For the text-containing cell, return its midpoint in (x, y) coordinate format. 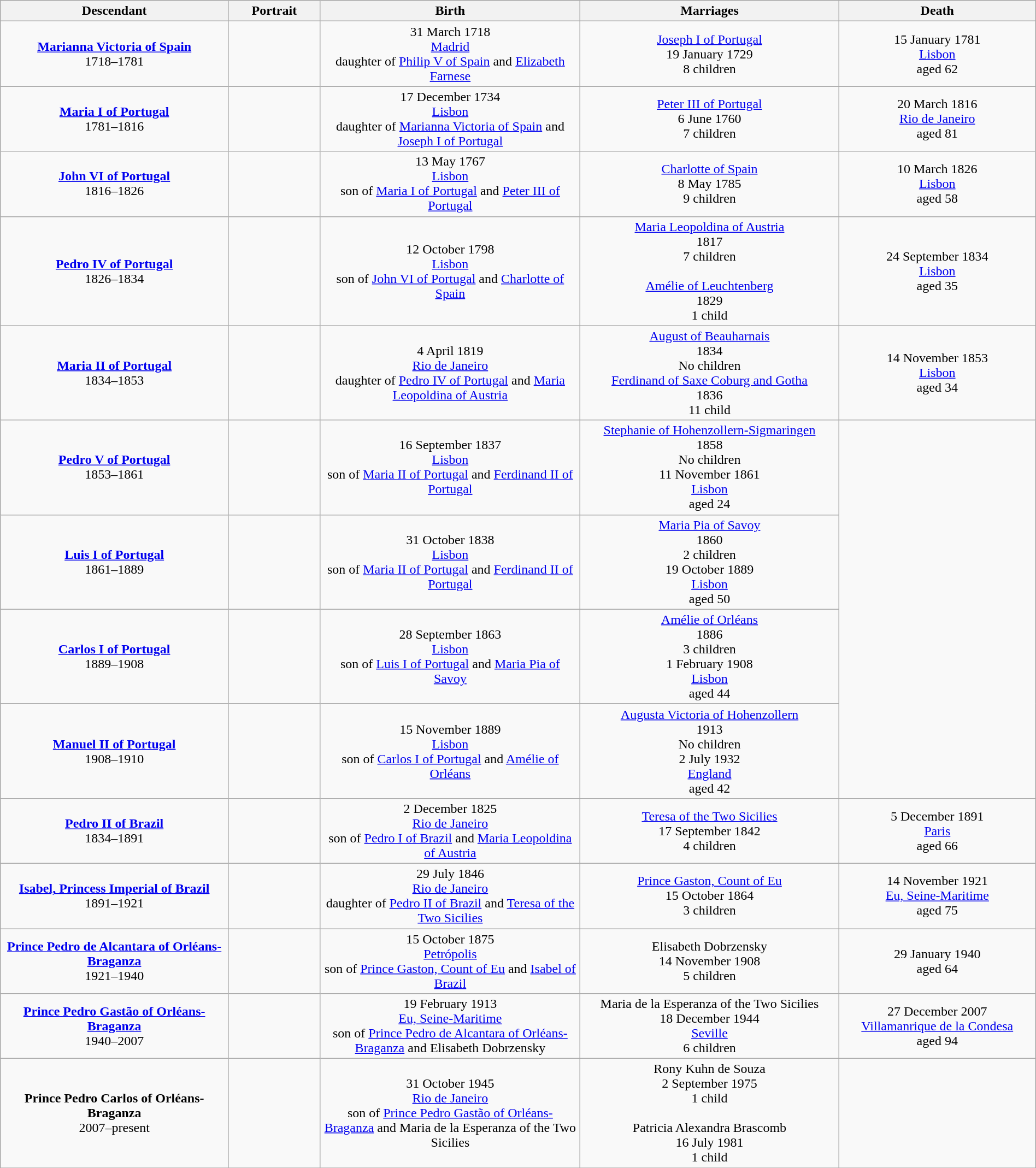
August of Beauharnais1834No childrenFerdinand of Saxe Coburg and Gotha183611 child (710, 373)
2 December 1825Rio de Janeiroson of Pedro I of Brazil and Maria Leopoldina of Austria (450, 830)
29 July 1846Rio de Janeirodaughter of Pedro II of Brazil and Teresa of the Two Sicilies (450, 896)
16 September 1837Lisbonson of Maria II of Portugal and Ferdinand II of Portugal (450, 468)
15 January 1781Lisbonaged 62 (937, 54)
4 April 1819Rio de Janeirodaughter of Pedro IV of Portugal and Maria Leopoldina of Austria (450, 373)
Amélie of Orléans18863 children1 February 1908Lisbonaged 44 (710, 657)
14 November 1853Lisbonaged 34 (937, 373)
Augusta Victoria of Hohenzollern1913No children2 July 1932Englandaged 42 (710, 751)
Joseph I of Portugal19 January 17298 children (710, 54)
Manuel II of Portugal1908–1910 (115, 751)
31 October 1838Lisbonson of Maria II of Portugal and Ferdinand II of Portugal (450, 562)
Maria I of Portugal1781–1816 (115, 119)
Pedro II of Brazil1834–1891 (115, 830)
31 October 1945Rio de Janeiroson of Prince Pedro Gastão of Orléans-Braganza and Maria de la Esperanza of the Two Sicilies (450, 1113)
27 December 2007Villamanrique de la Condesaaged 94 (937, 1026)
Elisabeth Dobrzensky14 November 19085 children (710, 961)
Prince Pedro Carlos of Orléans-Braganza2007–present (115, 1113)
Marianna Victoria of Spain1718–1781 (115, 54)
20 March 1816Rio de Janeiroaged 81 (937, 119)
19 February 1913Eu, Seine-Maritimeson of Prince Pedro de Alcantara of Orléans-Braganza and Elisabeth Dobrzensky (450, 1026)
29 January 1940aged 64 (937, 961)
Prince Pedro de Alcantara of Orléans-Braganza1921–1940 (115, 961)
17 December 1734Lisbondaughter of Marianna Victoria of Spain and Joseph I of Portugal (450, 119)
15 October 1875Petrópolisson of Prince Gaston, Count of Eu and Isabel of Brazil (450, 961)
Luis I of Portugal1861–1889 (115, 562)
Isabel, Princess Imperial of Brazil1891–1921 (115, 896)
Pedro V of Portugal1853–1861 (115, 468)
John VI of Portugal1816–1826 (115, 184)
Teresa of the Two Sicilies17 September 18424 children (710, 830)
10 March 1826Lisbonaged 58 (937, 184)
Maria Pia of Savoy18602 children19 October 1889Lisbonaged 50 (710, 562)
Prince Pedro Gastão of Orléans-Braganza1940–2007 (115, 1026)
Carlos I of Portugal1889–1908 (115, 657)
Maria Leopoldina of Austria18177 childrenAmélie of Leuchtenberg18291 child (710, 271)
Charlotte of Spain8 May 17859 children (710, 184)
31 March 1718Madriddaughter of Philip V of Spain and Elizabeth Farnese (450, 54)
Birth (450, 11)
Rony Kuhn de Souza2 September 19751 childPatricia Alexandra Brascomb16 July 19811 child (710, 1113)
15 November 1889Lisbonson of Carlos I of Portugal and Amélie of Orléans (450, 751)
Maria de la Esperanza of the Two Sicilies18 December 1944Seville6 children (710, 1026)
14 November 1921Eu, Seine-Maritimeaged 75 (937, 896)
Pedro IV of Portugal1826–1834 (115, 271)
5 December 1891Parisaged 66 (937, 830)
Prince Gaston, Count of Eu15 October 18643 children (710, 896)
Stephanie of Hohenzollern-Sigmaringen1858No children11 November 1861Lisbonaged 24 (710, 468)
Peter III of Portugal6 June 17607 children (710, 119)
Portrait (274, 11)
Death (937, 11)
Marriages (710, 11)
Maria II of Portugal1834–1853 (115, 373)
24 September 1834Lisbonaged 35 (937, 271)
12 October 1798Lisbonson of John VI of Portugal and Charlotte of Spain (450, 271)
28 September 1863Lisbonson of Luis I of Portugal and Maria Pia of Savoy (450, 657)
13 May 1767Lisbonson of Maria I of Portugal and Peter III of Portugal (450, 184)
Descendant (115, 11)
